Pinpoint the cell where the given text exists, returning its [X, Y] midpoint coordinate. 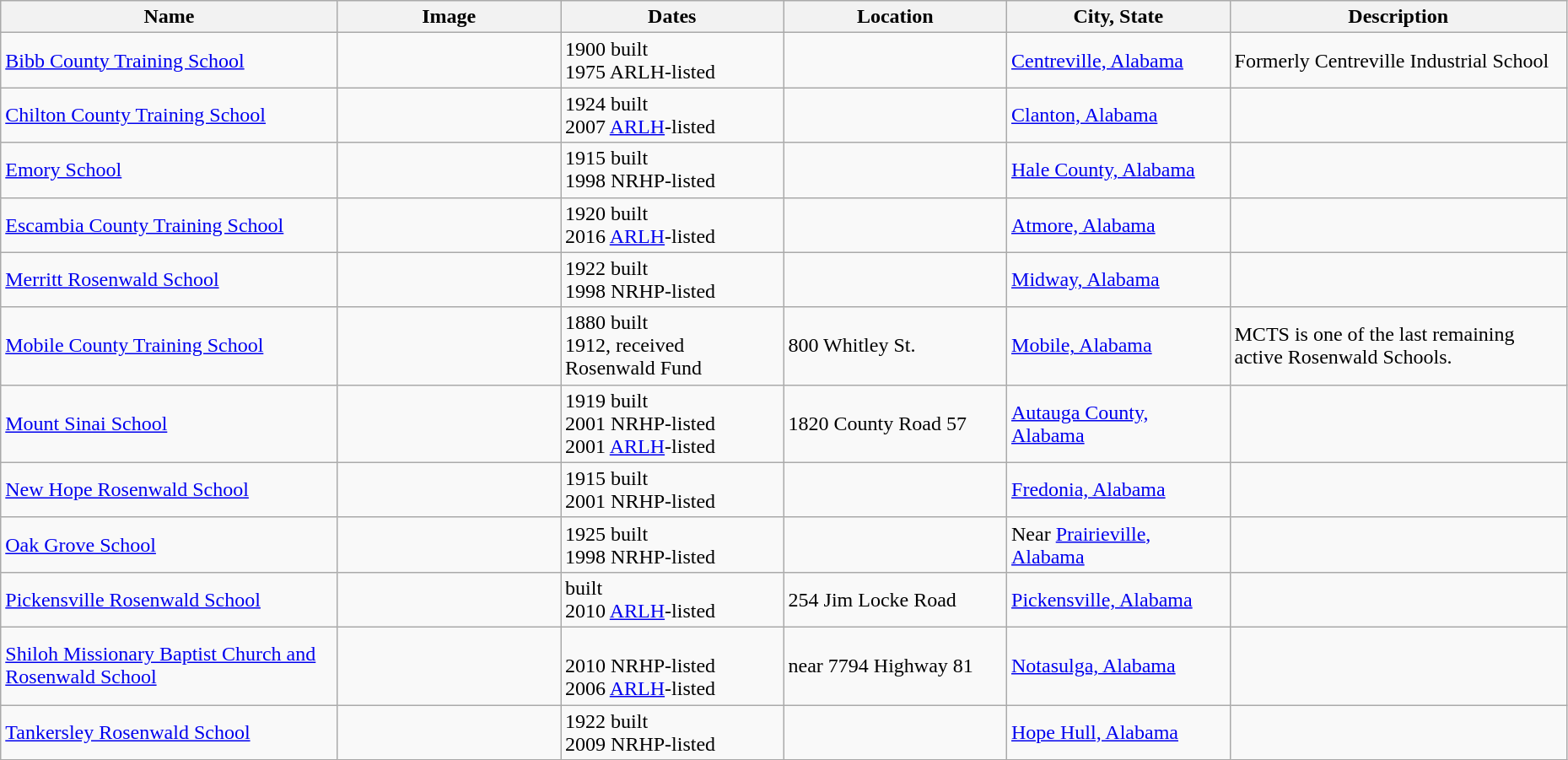
New Hope Rosenwald School [169, 489]
Escambia County Training School [169, 224]
Description [1398, 17]
Dates [672, 17]
254 Jim Locke Road [895, 599]
Oak Grove School [169, 545]
1915 built1998 NRHP-listed [672, 170]
built2010 ARLH-listed [672, 599]
Location [895, 17]
Emory School [169, 170]
Name [169, 17]
Centreville, Alabama [1118, 61]
1820 County Road 57 [895, 423]
Shiloh Missionary Baptist Church and Rosenwald School [169, 666]
1900 built1975 ARLH-listed [672, 61]
Formerly Centreville Industrial School [1398, 61]
Bibb County Training School [169, 61]
Hale County, Alabama [1118, 170]
Autauga County, Alabama [1118, 423]
1924 built2007 ARLH-listed [672, 115]
Notasulga, Alabama [1118, 666]
Tankersley Rosenwald School [169, 732]
1925 built1998 NRHP-listed [672, 545]
Midway, Alabama [1118, 280]
Image [449, 17]
City, State [1118, 17]
Clanton, Alabama [1118, 115]
Near Prairieville, Alabama [1118, 545]
1880 built1912, received Rosenwald Fund [672, 346]
1922 built 2009 NRHP-listed [672, 732]
1919 built2001 NRHP-listed2001 ARLH-listed [672, 423]
MCTS is one of the last remaining active Rosenwald Schools. [1398, 346]
Fredonia, Alabama [1118, 489]
Mobile, Alabama [1118, 346]
Mount Sinai School [169, 423]
Atmore, Alabama [1118, 224]
Chilton County Training School [169, 115]
800 Whitley St. [895, 346]
1915 built2001 NRHP-listed [672, 489]
Pickensville, Alabama [1118, 599]
1922 built1998 NRHP-listed [672, 280]
Pickensville Rosenwald School [169, 599]
Hope Hull, Alabama [1118, 732]
1920 built2016 ARLH-listed [672, 224]
Merritt Rosenwald School [169, 280]
Mobile County Training School [169, 346]
near 7794 Highway 81 [895, 666]
2010 NRHP-listed 2006 ARLH-listed [672, 666]
